Pinpoint the cell where the given text exists, returning its [x, y] midpoint coordinate. 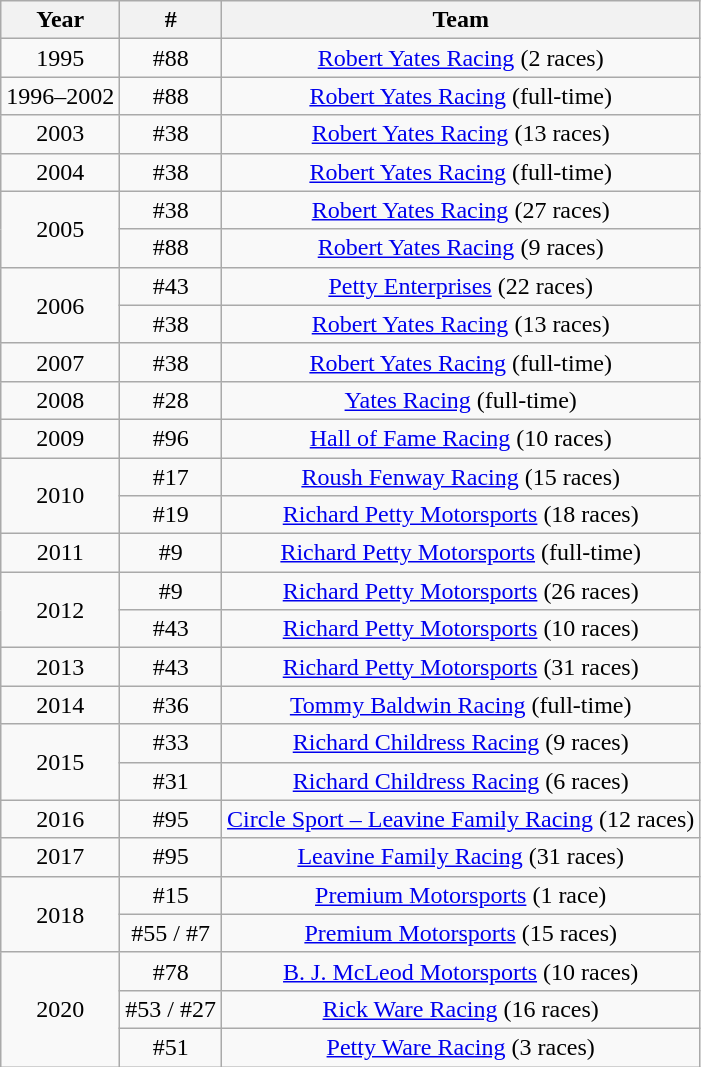
2007 [60, 362]
2016 [60, 819]
#78 [171, 971]
Richard Petty Motorsports (18 races) [461, 515]
Year [60, 20]
Richard Childress Racing (6 races) [461, 781]
2009 [60, 438]
Rick Ware Racing (16 races) [461, 1009]
Richard Petty Motorsports (31 races) [461, 667]
2005 [60, 229]
2004 [60, 172]
#53 / #27 [171, 1009]
#15 [171, 895]
Yates Racing (full-time) [461, 400]
Richard Childress Racing (9 races) [461, 743]
2003 [60, 134]
2020 [60, 1009]
Circle Sport – Leavine Family Racing (12 races) [461, 819]
Premium Motorsports (15 races) [461, 933]
Richard Petty Motorsports (26 races) [461, 591]
#36 [171, 705]
Richard Petty Motorsports (full-time) [461, 553]
Hall of Fame Racing (10 races) [461, 438]
# [171, 20]
2018 [60, 914]
Tommy Baldwin Racing (full-time) [461, 705]
#28 [171, 400]
#55 / #7 [171, 933]
1995 [60, 58]
2013 [60, 667]
#17 [171, 477]
Robert Yates Racing (2 races) [461, 58]
2011 [60, 553]
B. J. McLeod Motorsports (10 races) [461, 971]
#51 [171, 1047]
#19 [171, 515]
Robert Yates Racing (27 races) [461, 210]
Team [461, 20]
Leavine Family Racing (31 races) [461, 857]
2017 [60, 857]
2006 [60, 305]
#96 [171, 438]
1996–2002 [60, 96]
2010 [60, 496]
2015 [60, 762]
#31 [171, 781]
Roush Fenway Racing (15 races) [461, 477]
Petty Ware Racing (3 races) [461, 1047]
2012 [60, 610]
Richard Petty Motorsports (10 races) [461, 629]
Robert Yates Racing (9 races) [461, 248]
#33 [171, 743]
Petty Enterprises (22 races) [461, 286]
Premium Motorsports (1 race) [461, 895]
2014 [60, 705]
2008 [60, 400]
